Locate the cell with the specified text and output its [X, Y] center coordinate. 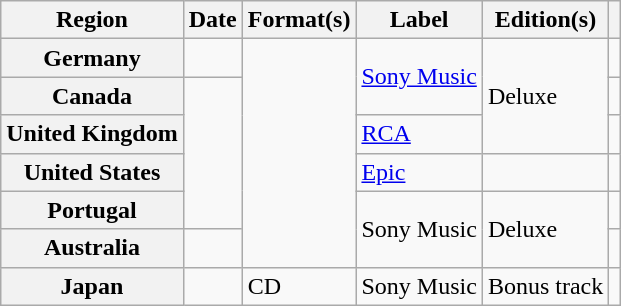
Label [419, 20]
CD [299, 286]
Portugal [92, 210]
Canada [92, 96]
Bonus track [545, 286]
Japan [92, 286]
Epic [419, 172]
Date [212, 20]
Australia [92, 248]
Format(s) [299, 20]
Edition(s) [545, 20]
Germany [92, 58]
RCA [419, 134]
Region [92, 20]
United Kingdom [92, 134]
United States [92, 172]
